Pinpoint the cell where the given text exists, returning its (x, y) midpoint coordinate. 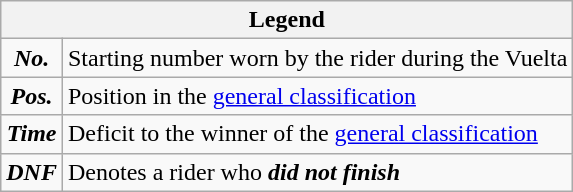
Legend (287, 20)
Position in the general classification (317, 96)
Deficit to the winner of the general classification (317, 134)
No. (32, 58)
Pos. (32, 96)
Time (32, 134)
Denotes a rider who did not finish (317, 172)
DNF (32, 172)
Starting number worn by the rider during the Vuelta (317, 58)
